Provide the (x, y) coordinate of the cell's center where the given text is located.  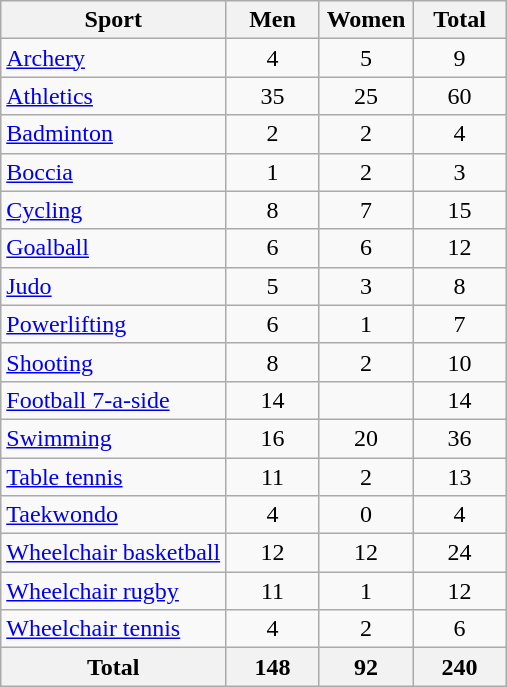
Swimming (114, 438)
13 (460, 477)
240 (460, 667)
Judo (114, 286)
20 (366, 438)
9 (460, 58)
Taekwondo (114, 515)
60 (460, 96)
Cycling (114, 210)
15 (460, 210)
92 (366, 667)
148 (273, 667)
Archery (114, 58)
Sport (114, 20)
Athletics (114, 96)
Wheelchair tennis (114, 629)
Women (366, 20)
Powerlifting (114, 324)
Wheelchair rugby (114, 591)
Football 7-a-side (114, 400)
24 (460, 553)
0 (366, 515)
Table tennis (114, 477)
Goalball (114, 248)
Badminton (114, 134)
Shooting (114, 362)
Men (273, 20)
10 (460, 362)
35 (273, 96)
16 (273, 438)
36 (460, 438)
25 (366, 96)
Wheelchair basketball (114, 553)
Boccia (114, 172)
